Extract the (x, y) coordinate from the center of the cell holding the provided text.  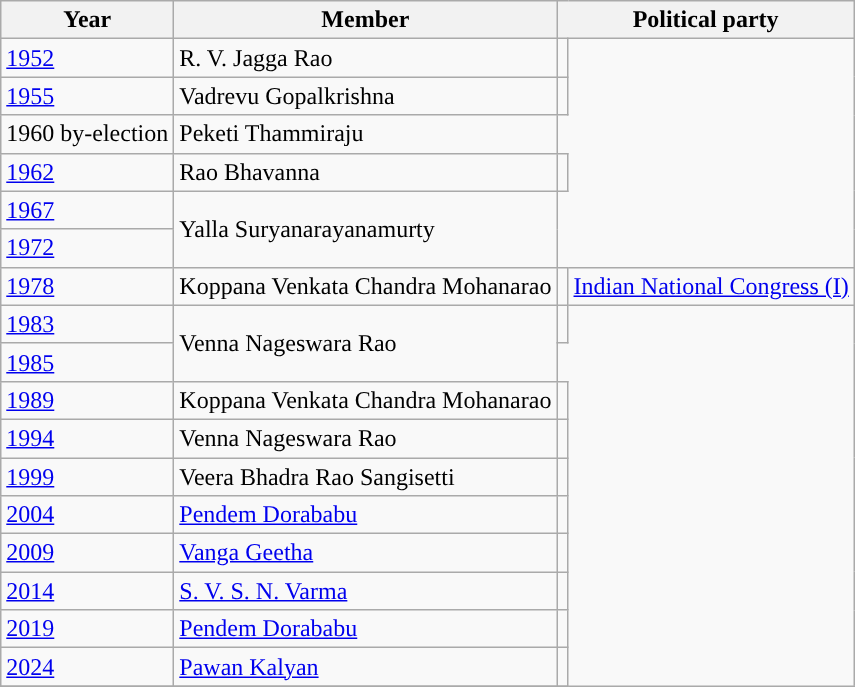
2019 (88, 629)
Pawan Kalyan (366, 667)
Rao Bhavanna (366, 172)
1994 (88, 438)
2009 (88, 553)
Vanga Geetha (366, 553)
S. V. S. N. Varma (366, 591)
Political party (706, 20)
1983 (88, 324)
Yalla Suryanarayanamurty (366, 229)
1967 (88, 210)
2024 (88, 667)
Member (366, 20)
2004 (88, 515)
Indian National Congress (I) (711, 286)
2014 (88, 591)
1962 (88, 172)
1999 (88, 477)
1955 (88, 96)
Vadrevu Gopalkrishna (366, 96)
1952 (88, 58)
1972 (88, 248)
Year (88, 20)
1960 by-election (88, 134)
Peketi Thammiraju (366, 134)
1989 (88, 400)
Veera Bhadra Rao Sangisetti (366, 477)
1978 (88, 286)
1985 (88, 362)
R. V. Jagga Rao (366, 58)
